Provide the [x, y] coordinate of the cell's center where the given text is located.  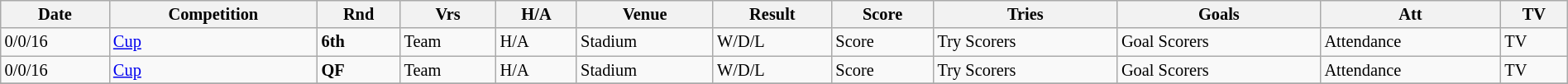
Tries [1025, 14]
Venue [645, 14]
Date [55, 14]
Att [1411, 14]
Vrs [448, 14]
Result [772, 14]
Goals [1219, 14]
Competition [213, 14]
Rnd [359, 14]
6th [359, 42]
QF [359, 70]
